Capture the cell that displays the provided text and extract its [x, y] central coordinate. 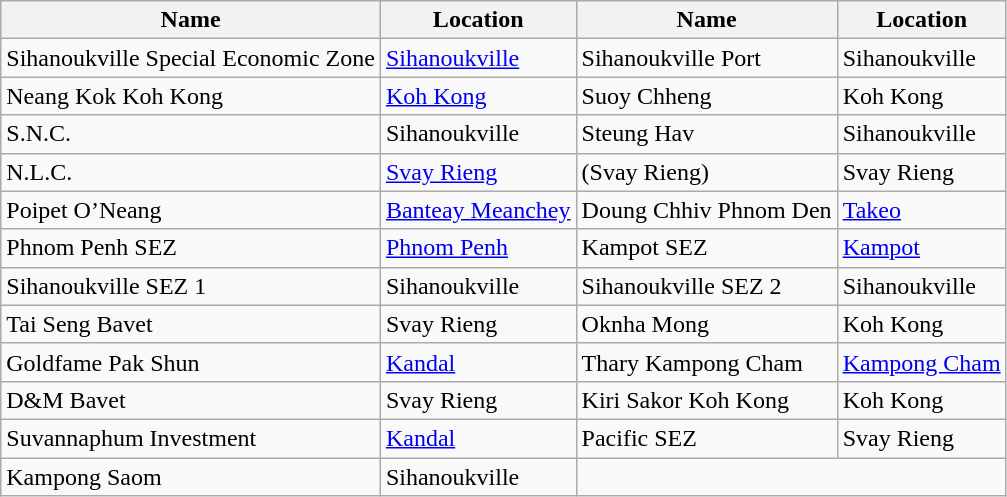
Goldfame Pak Shun [191, 362]
Thary Kampong Cham [706, 362]
Kampong Cham [922, 362]
Sihanoukville Special Economic Zone [191, 58]
Kampot SEZ [706, 248]
Banteay Meanchey [478, 210]
Suvannaphum Investment [191, 438]
Sihanoukville Port [706, 58]
N.L.C. [191, 172]
S.N.C. [191, 134]
Takeo [922, 210]
Oknha Mong [706, 324]
Pacific SEZ [706, 438]
Suoy Chheng [706, 96]
D&M Bavet [191, 400]
Neang Kok Koh Kong [191, 96]
Kampong Saom [191, 477]
Sihanoukville SEZ 2 [706, 286]
Kampot [922, 248]
Tai Seng Bavet [191, 324]
Doung Chhiv Phnom Den [706, 210]
Phnom Penh [478, 248]
(Svay Rieng) [706, 172]
Poipet O’Neang [191, 210]
Steung Hav [706, 134]
Sihanoukville SEZ 1 [191, 286]
Phnom Penh SEZ [191, 248]
Kiri Sakor Koh Kong [706, 400]
